Determine the [x, y] coordinate at the center of the cell enclosing the given text.  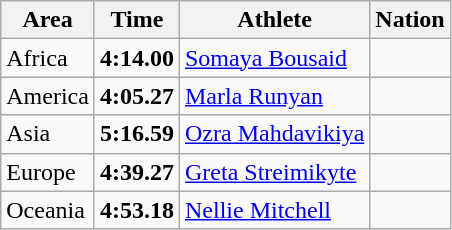
Somaya Bousaid [274, 58]
Europe [48, 172]
Time [136, 20]
4:53.18 [136, 210]
Marla Runyan [274, 96]
Africa [48, 58]
Ozra Mahdavikiya [274, 134]
4:14.00 [136, 58]
4:39.27 [136, 172]
4:05.27 [136, 96]
5:16.59 [136, 134]
Greta Streimikyte [274, 172]
Oceania [48, 210]
America [48, 96]
Area [48, 20]
Nation [410, 20]
Nellie Mitchell [274, 210]
Asia [48, 134]
Athlete [274, 20]
